For the text-containing cell, return its midpoint in [X, Y] coordinate format. 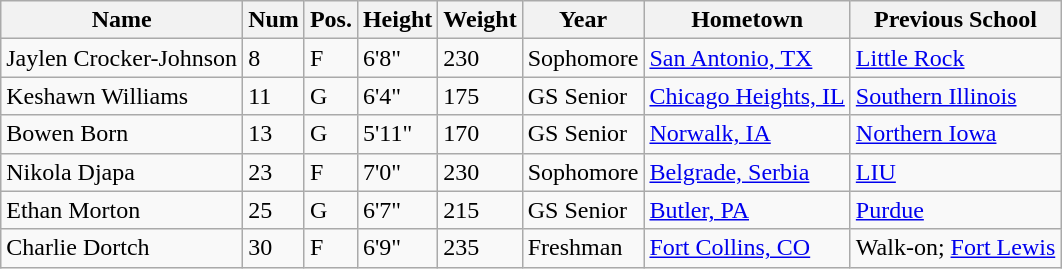
Freshman [583, 248]
Northern Iowa [955, 134]
23 [274, 172]
Purdue [955, 210]
Jaylen Crocker-Johnson [122, 58]
Year [583, 20]
30 [274, 248]
Nikola Djapa [122, 172]
Bowen Born [122, 134]
LIU [955, 172]
8 [274, 58]
175 [480, 96]
13 [274, 134]
7'0" [397, 172]
Weight [480, 20]
25 [274, 210]
11 [274, 96]
6'8" [397, 58]
6'4" [397, 96]
Chicago Heights, IL [747, 96]
Butler, PA [747, 210]
6'9" [397, 248]
Height [397, 20]
235 [480, 248]
San Antonio, TX [747, 58]
Previous School [955, 20]
Southern Illinois [955, 96]
Walk-on; Fort Lewis [955, 248]
Belgrade, Serbia [747, 172]
Norwalk, IA [747, 134]
5'11" [397, 134]
Num [274, 20]
215 [480, 210]
Keshawn Williams [122, 96]
Fort Collins, CO [747, 248]
Name [122, 20]
170 [480, 134]
6'7" [397, 210]
Charlie Dortch [122, 248]
Little Rock [955, 58]
Hometown [747, 20]
Ethan Morton [122, 210]
Pos. [330, 20]
